Return the (x, y) coordinate for the center point of the cell that contains the specified text.  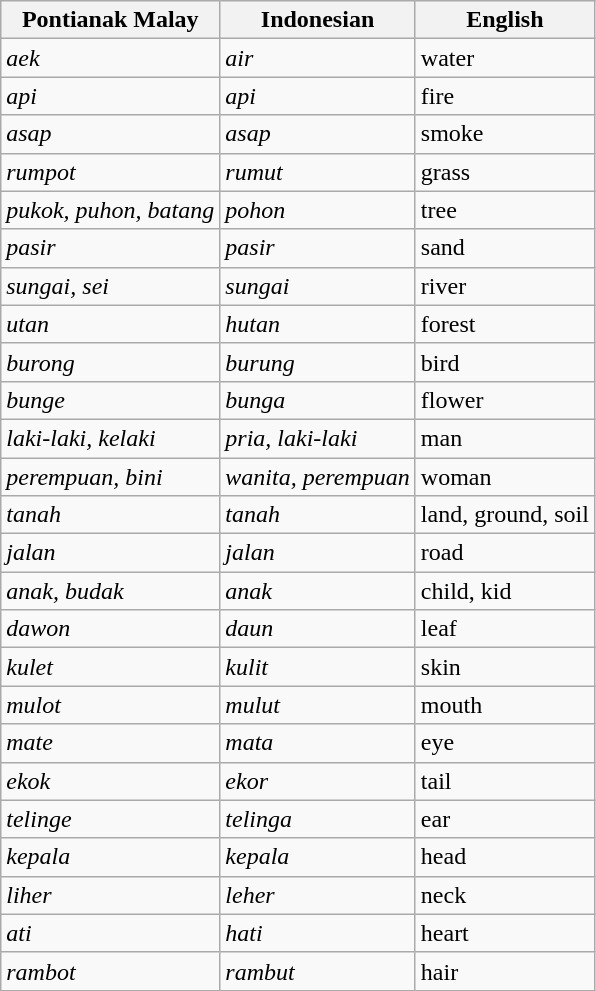
rumpot (110, 172)
pria, laki-laki (318, 438)
hair (504, 971)
woman (504, 477)
tail (504, 781)
air (318, 58)
telinge (110, 819)
pohon (318, 210)
Indonesian (318, 20)
kulet (110, 667)
telinga (318, 819)
leher (318, 895)
man (504, 438)
flower (504, 400)
daun (318, 629)
wanita, perempuan (318, 477)
ear (504, 819)
grass (504, 172)
bunga (318, 400)
smoke (504, 134)
bird (504, 362)
sungai, sei (110, 286)
Pontianak Malay (110, 20)
ati (110, 933)
river (504, 286)
ekok (110, 781)
mulot (110, 705)
water (504, 58)
rambut (318, 971)
heart (504, 933)
fire (504, 96)
English (504, 20)
perempuan, bini (110, 477)
liher (110, 895)
mate (110, 743)
hati (318, 933)
rambot (110, 971)
pukok, puhon, batang (110, 210)
kulit (318, 667)
ekor (318, 781)
burong (110, 362)
road (504, 553)
neck (504, 895)
dawon (110, 629)
leaf (504, 629)
utan (110, 324)
bunge (110, 400)
land, ground, soil (504, 515)
forest (504, 324)
anak, budak (110, 591)
tree (504, 210)
head (504, 857)
rumut (318, 172)
skin (504, 667)
laki-laki, kelaki (110, 438)
aek (110, 58)
mouth (504, 705)
burung (318, 362)
sungai (318, 286)
hutan (318, 324)
mulut (318, 705)
mata (318, 743)
eye (504, 743)
sand (504, 248)
child, kid (504, 591)
anak (318, 591)
